Return the (x, y) coordinate for the center point of the cell that contains the specified text.  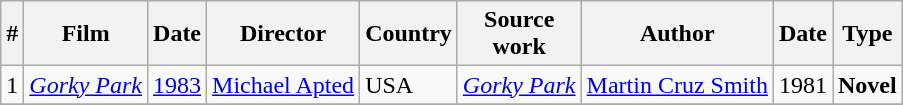
Author (677, 34)
1981 (802, 85)
Martin Cruz Smith (677, 85)
# (12, 34)
Film (86, 34)
Sourcework (519, 34)
1983 (178, 85)
USA (409, 85)
Michael Apted (284, 85)
Novel (867, 85)
1 (12, 85)
Director (284, 34)
Country (409, 34)
Type (867, 34)
